Locate the cell with the specified text and output its (X, Y) center coordinate. 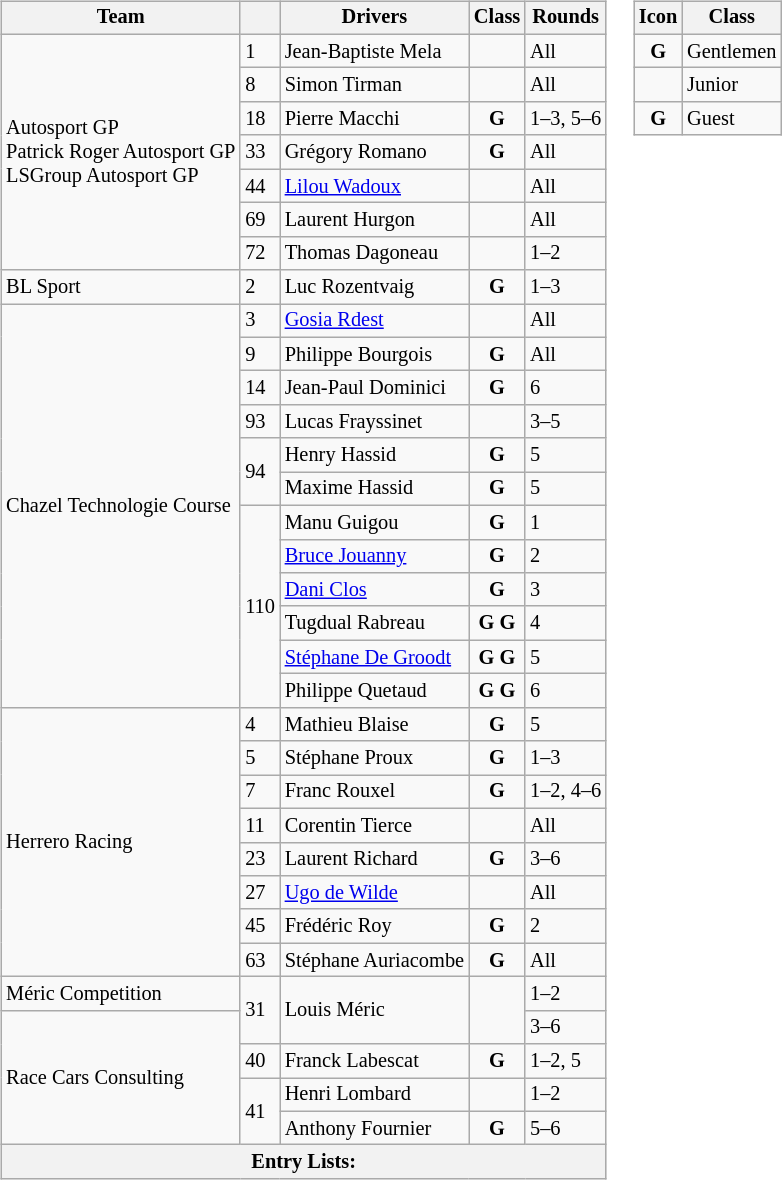
Race Cars Consulting (120, 1078)
18 (260, 119)
Lilou Wadoux (374, 186)
Tugdual Rabreau (374, 623)
1–3, 5–6 (566, 119)
94 (260, 472)
1–2, 5 (566, 1061)
Stéphane De Groodt (374, 657)
11 (260, 825)
14 (260, 388)
Laurent Richard (374, 859)
Luc Rozentvaig (374, 287)
93 (260, 422)
Philippe Quetaud (374, 691)
Dani Clos (374, 590)
Gentlemen (732, 51)
Bruce Jouanny (374, 556)
Pierre Macchi (374, 119)
Franck Labescat (374, 1061)
Franc Rouxel (374, 792)
Mathieu Blaise (374, 724)
63 (260, 960)
Simon Tirman (374, 85)
Philippe Bourgois (374, 354)
Stéphane Proux (374, 758)
Team (120, 18)
Rounds (566, 18)
Jean-Baptiste Mela (374, 51)
Entry Lists: (304, 1162)
Henry Hassid (374, 455)
Louis Méric (374, 1010)
33 (260, 152)
8 (260, 85)
1–2, 4–6 (566, 792)
110 (260, 606)
Méric Competition (120, 994)
BL Sport (120, 287)
23 (260, 859)
Ugo de Wilde (374, 893)
Jean-Paul Dominici (374, 388)
Corentin Tierce (374, 825)
7 (260, 792)
40 (260, 1061)
Laurent Hurgon (374, 220)
Grégory Romano (374, 152)
45 (260, 926)
44 (260, 186)
41 (260, 1112)
Herrero Racing (120, 842)
Chazel Technologie Course (120, 506)
Guest (732, 119)
Maxime Hassid (374, 489)
3–5 (566, 422)
Junior (732, 85)
31 (260, 1010)
5–6 (566, 1128)
69 (260, 220)
9 (260, 354)
Thomas Dagoneau (374, 253)
Henri Lombard (374, 1095)
27 (260, 893)
Frédéric Roy (374, 926)
Gosia Rdest (374, 321)
Autosport GP Patrick Roger Autosport GP LSGroup Autosport GP (120, 152)
Lucas Frayssinet (374, 422)
Stéphane Auriacombe (374, 960)
Icon (658, 18)
Manu Guigou (374, 522)
Drivers (374, 18)
Anthony Fournier (374, 1128)
72 (260, 253)
